Determine the (X, Y) coordinate at the center of the cell enclosing the given text.  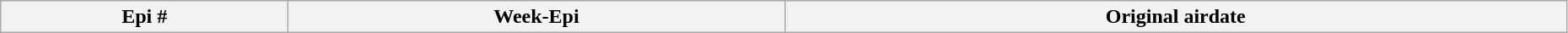
Week-Epi (536, 17)
Original airdate (1176, 17)
Epi # (145, 17)
